From the cell containing the given text, extract its center point as (X, Y) coordinate. 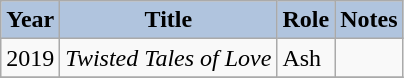
Notes (369, 20)
Twisted Tales of Love (168, 58)
Role (306, 20)
2019 (30, 58)
Ash (306, 58)
Title (168, 20)
Year (30, 20)
